Locate the cell with the specified text and output its [x, y] center coordinate. 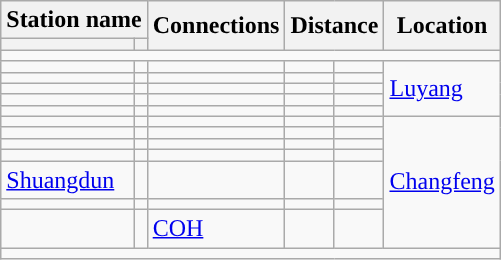
Connections [216, 26]
Distance [334, 26]
COH [216, 229]
Shuangdun [68, 179]
Luyang [442, 88]
Changfeng [442, 182]
Station name [74, 20]
Location [442, 26]
